Scan for the cell matching the given text and deliver its [x, y] coordinate at center. 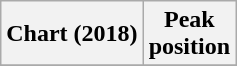
Peakposition [189, 34]
Chart (2018) [72, 34]
